Capture the cell that displays the provided text and extract its [x, y] central coordinate. 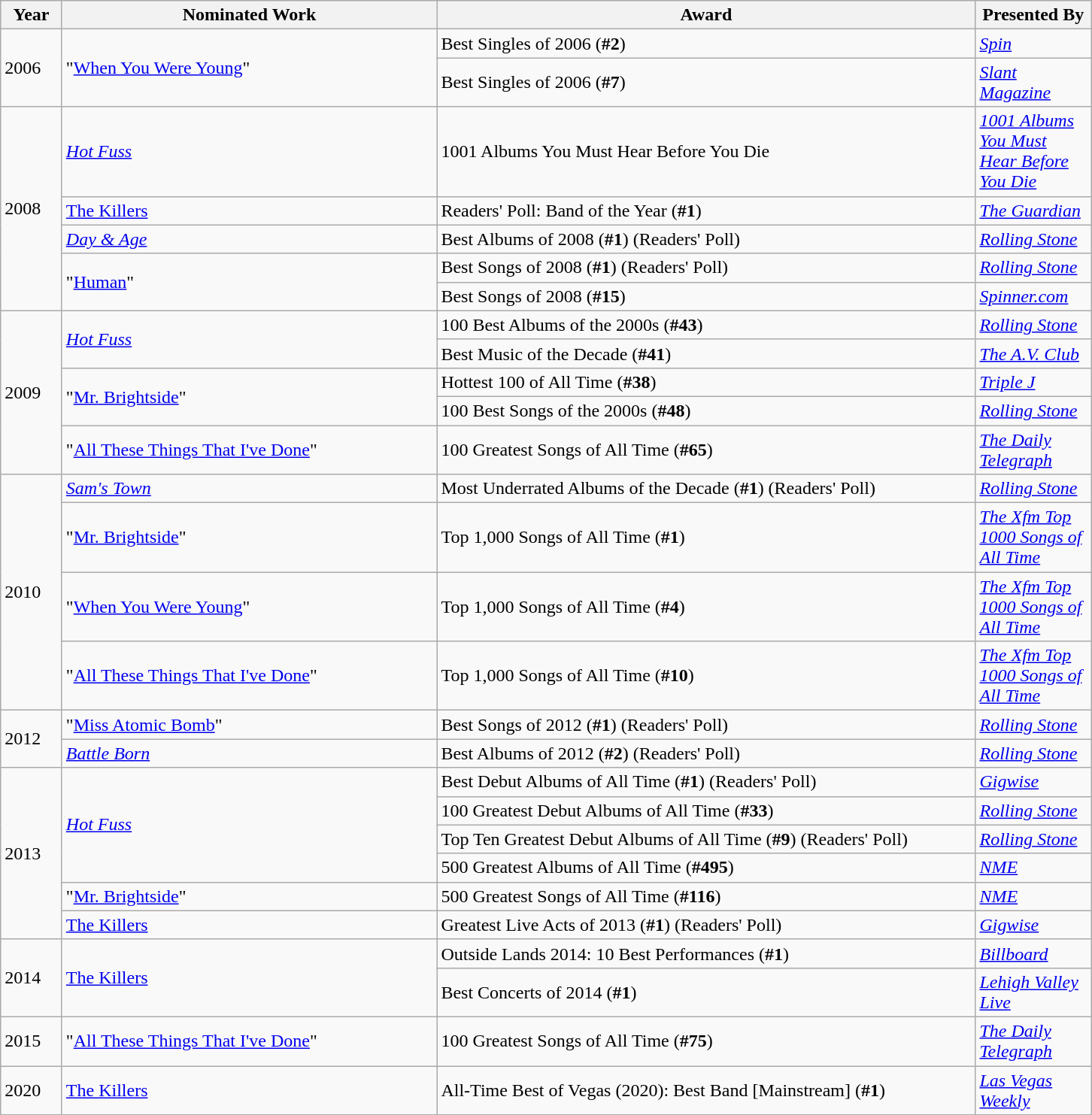
Award [706, 15]
Lehigh Valley Live [1033, 992]
2006 [32, 68]
Best Songs of 2012 (#1) (Readers' Poll) [706, 725]
500 Greatest Albums of All Time (#495) [706, 868]
The A.V. Club [1033, 353]
2013 [32, 853]
2015 [32, 1041]
Hottest 100 of All Time (#38) [706, 382]
All-Time Best of Vegas (2020): Best Band [Mainstream] (#1) [706, 1090]
2020 [32, 1090]
Readers' Poll: Band of the Year (#1) [706, 211]
Spinner.com [1033, 296]
Sam's Town [250, 489]
Spin [1033, 44]
Battle Born [250, 753]
Best Songs of 2008 (#1) (Readers' Poll) [706, 268]
2010 [32, 592]
Best Songs of 2008 (#15) [706, 296]
Top 1,000 Songs of All Time (#4) [706, 607]
100 Greatest Songs of All Time (#65) [706, 450]
Top Ten Greatest Debut Albums of All Time (#9) (Readers' Poll) [706, 839]
Top 1,000 Songs of All Time (#10) [706, 676]
Best Music of the Decade (#41) [706, 353]
Outside Lands 2014: 10 Best Performances (#1) [706, 953]
Greatest Live Acts of 2013 (#1) (Readers' Poll) [706, 925]
2008 [32, 209]
Slant Magazine [1033, 83]
500 Greatest Songs of All Time (#116) [706, 896]
Best Concerts of 2014 (#1) [706, 992]
100 Greatest Songs of All Time (#75) [706, 1041]
2014 [32, 977]
Best Debut Albums of All Time (#1) (Readers' Poll) [706, 782]
Best Singles of 2006 (#2) [706, 44]
Nominated Work [250, 15]
Best Albums of 2012 (#2) (Readers' Poll) [706, 753]
100 Best Albums of the 2000s (#43) [706, 325]
Top 1,000 Songs of All Time (#1) [706, 538]
Las Vegas Weekly [1033, 1090]
Best Singles of 2006 (#7) [706, 83]
Day & Age [250, 239]
"Human" [250, 282]
100 Greatest Debut Albums of All Time (#33) [706, 810]
Presented By [1033, 15]
2012 [32, 739]
The Guardian [1033, 211]
2009 [32, 392]
"Miss Atomic Bomb" [250, 725]
Billboard [1033, 953]
Most Underrated Albums of the Decade (#1) (Readers' Poll) [706, 489]
100 Best Songs of the 2000s (#48) [706, 411]
Year [32, 15]
Best Albums of 2008 (#1) (Readers' Poll) [706, 239]
Triple J [1033, 382]
